Provide the (X, Y) coordinate of the cell's center where the given text is located.  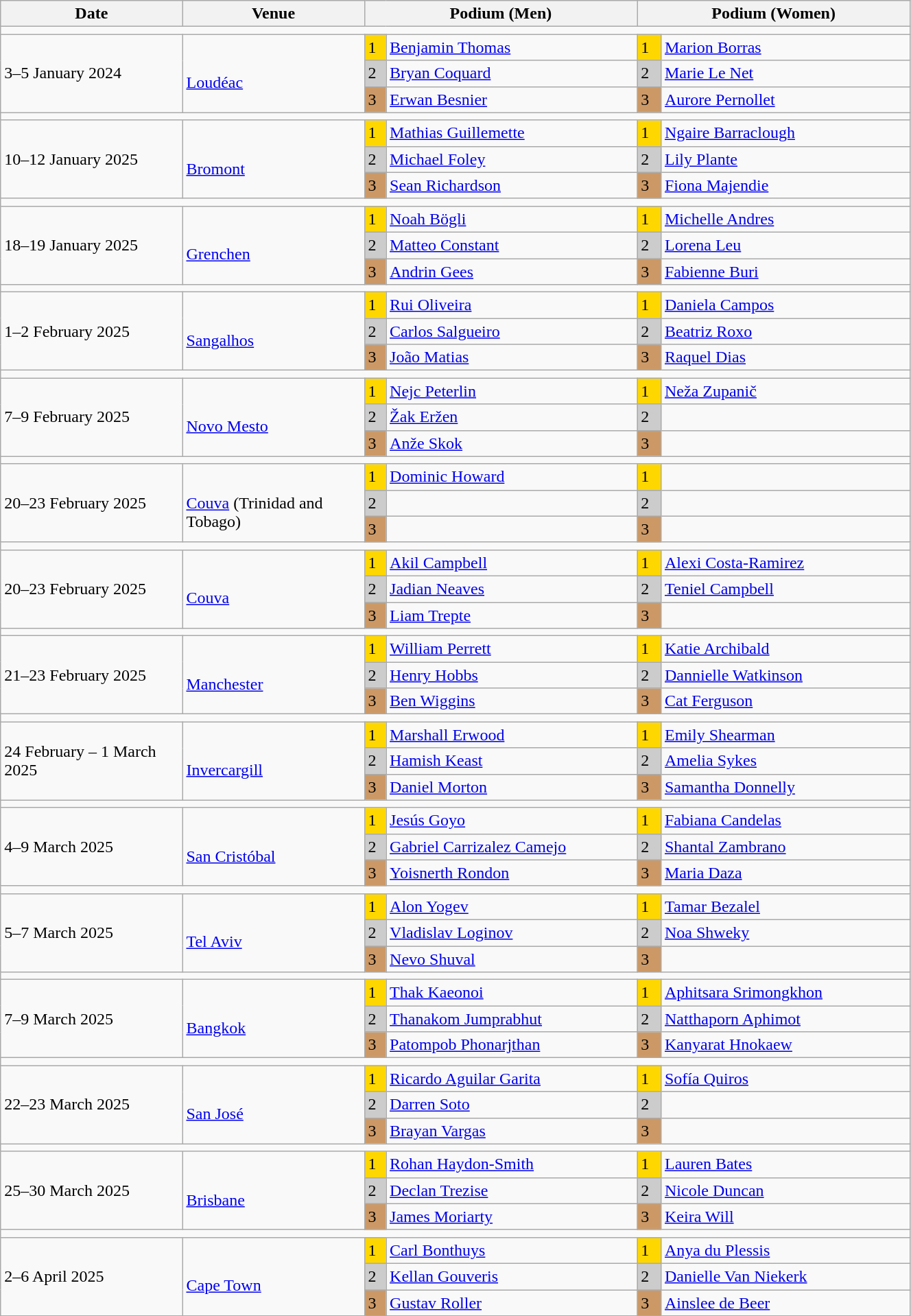
Katie Archibald (785, 649)
Aurore Pernollet (785, 99)
Podium (Women) (774, 14)
Marshall Erwood (512, 735)
Ngaire Barraclough (785, 133)
Henry Hobbs (512, 675)
William Perrett (512, 649)
Grenchen (273, 245)
Brayan Vargas (512, 1131)
Erwan Besnier (512, 99)
Jadian Neaves (512, 589)
Lorena Leu (785, 245)
Keira Will (785, 1217)
Alexi Costa-Ramirez (785, 563)
Thak Kaeonoi (512, 993)
Sofía Quiros (785, 1079)
5–7 March 2025 (92, 932)
Fiona Majendie (785, 185)
Venue (273, 14)
Dannielle Watkinson (785, 675)
10–12 January 2025 (92, 159)
Noa Shweky (785, 932)
Rohan Haydon-Smith (512, 1164)
Kanyarat Hnokaew (785, 1045)
Fabiana Candelas (785, 821)
Anya du Plessis (785, 1250)
Michael Foley (512, 159)
Amelia Sykes (785, 761)
Ricardo Aguilar Garita (512, 1079)
Natthaporn Aphimot (785, 1019)
Couva (Trinidad and Tobago) (273, 503)
Andrin Gees (512, 271)
San Cristóbal (273, 847)
Nejc Peterlin (512, 391)
João Matias (512, 357)
Beatriz Roxo (785, 331)
Teniel Campbell (785, 589)
Vladislav Loginov (512, 932)
Alon Yogev (512, 906)
Ben Wiggins (512, 701)
22–23 March 2025 (92, 1105)
Carl Bonthuys (512, 1250)
21–23 February 2025 (92, 675)
Cat Ferguson (785, 701)
Ainslee de Beer (785, 1303)
Shantal Zambrano (785, 847)
Daniela Campos (785, 305)
1–2 February 2025 (92, 331)
Samantha Donnelly (785, 787)
Matteo Constant (512, 245)
Aphitsara Srimongkhon (785, 993)
Invercargill (273, 761)
Brisbane (273, 1190)
Nicole Duncan (785, 1190)
Lily Plante (785, 159)
Tamar Bezalel (785, 906)
Akil Campbell (512, 563)
Podium (Men) (501, 14)
Gabriel Carrizalez Camejo (512, 847)
Bromont (273, 159)
Danielle Van Niekerk (785, 1276)
Maria Daza (785, 873)
Anže Skok (512, 443)
Couva (273, 589)
Daniel Morton (512, 787)
24 February – 1 March 2025 (92, 761)
3–5 January 2024 (92, 73)
Tel Aviv (273, 932)
Žak Eržen (512, 417)
Date (92, 14)
Jesús Goyo (512, 821)
Marion Borras (785, 47)
Gustav Roller (512, 1303)
Sean Richardson (512, 185)
James Moriarty (512, 1217)
7–9 March 2025 (92, 1019)
Neža Zupanič (785, 391)
Loudéac (273, 73)
Bryan Coquard (512, 73)
Liam Trepte (512, 615)
Declan Trezise (512, 1190)
2–6 April 2025 (92, 1276)
Michelle Andres (785, 219)
25–30 March 2025 (92, 1190)
Yoisnerth Rondon (512, 873)
Hamish Keast (512, 761)
Benjamin Thomas (512, 47)
4–9 March 2025 (92, 847)
Carlos Salgueiro (512, 331)
Dominic Howard (512, 477)
Fabienne Buri (785, 271)
Patompob Phonarjthan (512, 1045)
Marie Le Net (785, 73)
San José (273, 1105)
Thanakom Jumprabhut (512, 1019)
Rui Oliveira (512, 305)
Mathias Guillemette (512, 133)
18–19 January 2025 (92, 245)
Nevo Shuval (512, 959)
7–9 February 2025 (92, 417)
Novo Mesto (273, 417)
Noah Bögli (512, 219)
Manchester (273, 675)
Kellan Gouveris (512, 1276)
Bangkok (273, 1019)
Emily Shearman (785, 735)
Lauren Bates (785, 1164)
Sangalhos (273, 331)
Raquel Dias (785, 357)
Darren Soto (512, 1105)
Cape Town (273, 1276)
